Return [x, y] of the center of cell containing provided text 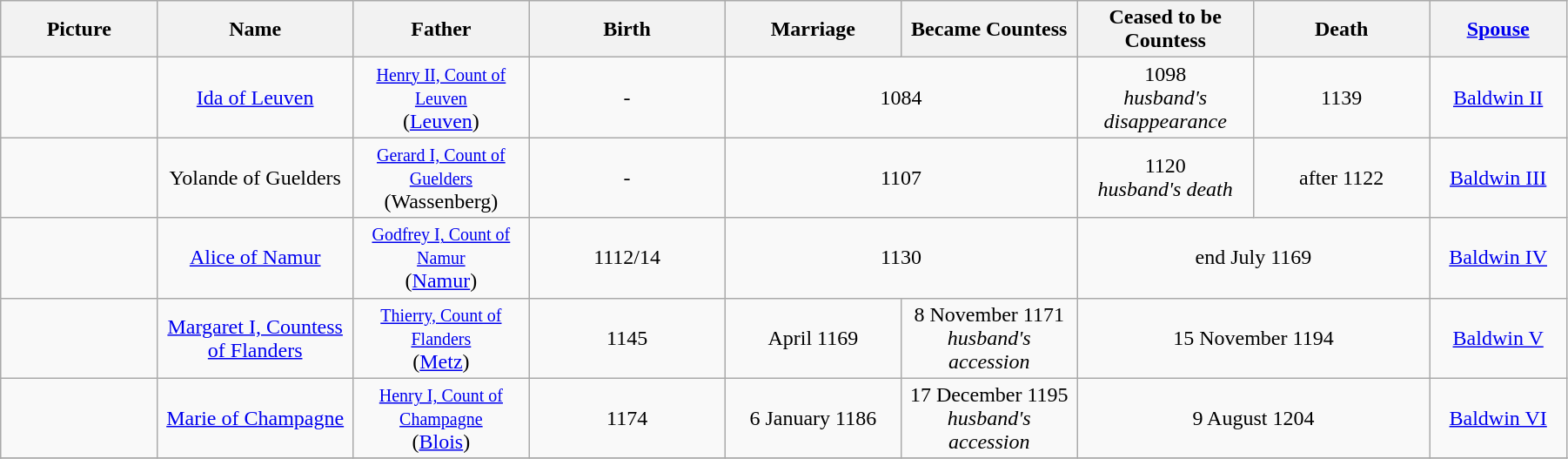
Ceased to be Countess [1165, 30]
Margaret I, Countess of Flanders [256, 338]
1120husband's death [1165, 178]
Birth [627, 30]
Henry II, Count of Leuven(Leuven) [441, 98]
Marie of Champagne [256, 418]
Ida of Leuven [256, 98]
1084 [901, 98]
Baldwin III [1498, 178]
Baldwin VI [1498, 418]
Spouse [1498, 30]
Picture [79, 30]
Yolande of Guelders [256, 178]
Alice of Namur [256, 258]
Gerard I, Count of Guelders(Wassenberg) [441, 178]
1130 [901, 258]
after 1122 [1341, 178]
Baldwin IV [1498, 258]
Father [441, 30]
Death [1341, 30]
Baldwin II [1498, 98]
Godfrey I, Count of Namur(Namur) [441, 258]
Name [256, 30]
1139 [1341, 98]
1145 [627, 338]
end July 1169 [1253, 258]
8 November 1171husband's accession [989, 338]
Baldwin V [1498, 338]
Thierry, Count of Flanders(Metz) [441, 338]
April 1169 [813, 338]
6 January 1186 [813, 418]
17 December 1195husband's accession [989, 418]
9 August 1204 [1253, 418]
1112/14 [627, 258]
Became Countess [989, 30]
15 November 1194 [1253, 338]
Marriage [813, 30]
1107 [901, 178]
1098husband's disappearance [1165, 98]
Henry I, Count of Champagne (Blois) [441, 418]
1174 [627, 418]
